Return the (x, y) coordinate for the center point of the cell that contains the specified text.  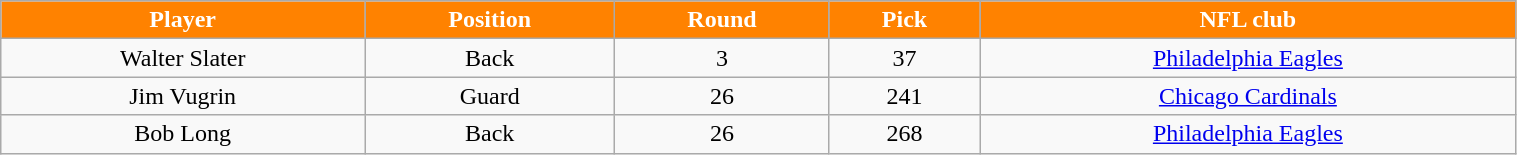
Chicago Cardinals (1248, 96)
NFL club (1248, 20)
Position (490, 20)
Round (722, 20)
Jim Vugrin (183, 96)
241 (904, 96)
Bob Long (183, 134)
Pick (904, 20)
268 (904, 134)
Player (183, 20)
Walter Slater (183, 58)
3 (722, 58)
Guard (490, 96)
37 (904, 58)
